Locate the cell with the specified text and output its (X, Y) center coordinate. 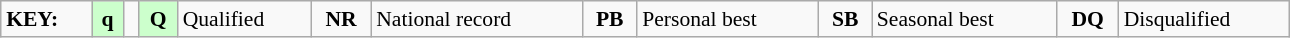
Disqualified (1204, 19)
PB (610, 19)
DQ (1088, 19)
Q (158, 19)
National record (476, 19)
Personal best (728, 19)
SB (846, 19)
KEY: (46, 19)
Seasonal best (964, 19)
NR (341, 19)
q (108, 19)
Qualified (244, 19)
